Determine the [x, y] coordinate at the center of the cell enclosing the given text.  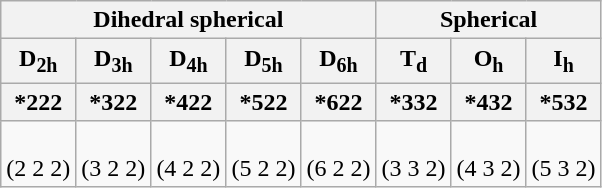
(4 3 2) [488, 154]
(2 2 2) [38, 154]
D5h [264, 61]
(3 3 2) [414, 154]
*532 [564, 102]
(5 2 2) [264, 154]
D3h [114, 61]
*432 [488, 102]
Td [414, 61]
(5 3 2) [564, 154]
D2h [38, 61]
(6 2 2) [338, 154]
*522 [264, 102]
Oh [488, 61]
*622 [338, 102]
D4h [188, 61]
(3 2 2) [114, 154]
(4 2 2) [188, 154]
*322 [114, 102]
*222 [38, 102]
*332 [414, 102]
Spherical [488, 20]
Ih [564, 61]
D6h [338, 61]
*422 [188, 102]
Dihedral spherical [188, 20]
